Output the (X, Y) coordinate of the center of the cell containing the given text.  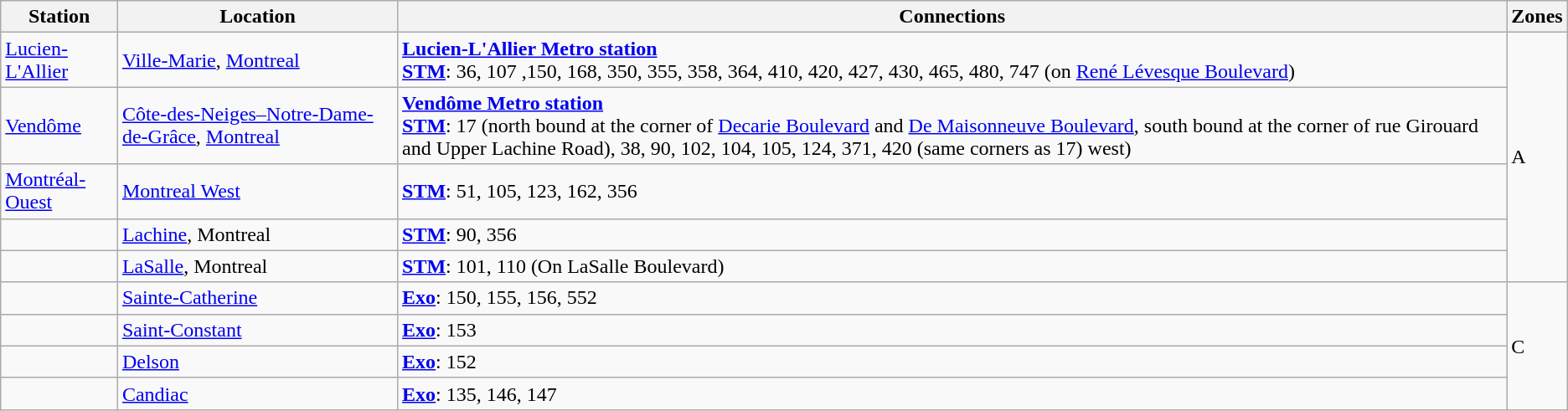
LaSalle, Montreal (257, 266)
Candiac (257, 393)
Delson (257, 362)
Montréal-Ouest (59, 191)
Location (257, 17)
STM: 101, 110 (On LaSalle Boulevard) (952, 266)
Montreal West (257, 191)
Connections (952, 17)
Exo: 135, 146, 147 (952, 393)
Saint-Constant (257, 330)
STM: 90, 356 (952, 234)
STM: 51, 105, 123, 162, 356 (952, 191)
Sainte-Catherine (257, 298)
Exo: 153 (952, 330)
A (1537, 157)
Ville-Marie, Montreal (257, 60)
Lachine, Montreal (257, 234)
C (1537, 346)
Lucien-L'Allier (59, 60)
Lucien-L'Allier Metro station STM: 36, 107 ,150, 168, 350, 355, 358, 364, 410, 420, 427, 430, 465, 480, 747 (on René Lévesque Boulevard) (952, 60)
Vendôme (59, 126)
Station (59, 17)
Côte-des-Neiges–Notre-Dame-de-Grâce, Montreal (257, 126)
Exo: 152 (952, 362)
Zones (1537, 17)
Exo: 150, 155, 156, 552 (952, 298)
